From the cell containing the given text, extract its center point as (x, y) coordinate. 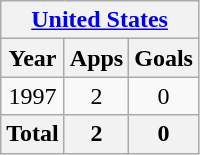
Goals (164, 58)
United States (100, 20)
Apps (96, 58)
1997 (33, 96)
Year (33, 58)
Total (33, 134)
